Pinpoint the cell where the given text exists, returning its (x, y) midpoint coordinate. 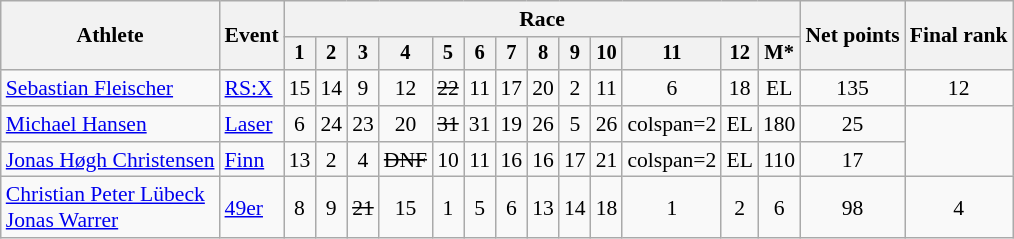
RS:X (252, 88)
24 (331, 124)
23 (363, 124)
Athlete (110, 36)
25 (852, 124)
Christian Peter LübeckJonas Warrer (110, 208)
Race (542, 19)
M* (780, 54)
Laser (252, 124)
3 (363, 54)
180 (780, 124)
DNF (406, 160)
Net points (852, 36)
19 (512, 124)
Jonas Høgh Christensen (110, 160)
135 (852, 88)
110 (780, 160)
Event (252, 36)
Michael Hansen (110, 124)
49er (252, 208)
Final rank (959, 36)
Finn (252, 160)
Sebastian Fleischer (110, 88)
7 (512, 54)
22 (448, 88)
98 (852, 208)
